Output the [X, Y] coordinate of the center of the cell containing the given text.  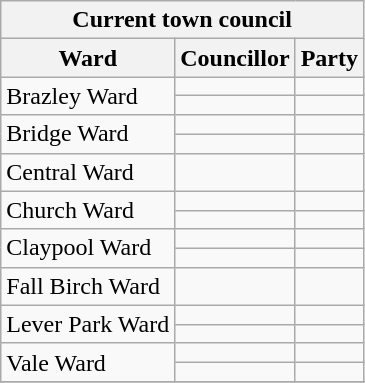
Lever Park Ward [88, 324]
Fall Birch Ward [88, 286]
Party [329, 58]
Current town council [182, 20]
Ward [88, 58]
Vale Ward [88, 362]
Councillor [235, 58]
Bridge Ward [88, 134]
Brazley Ward [88, 96]
Central Ward [88, 172]
Claypool Ward [88, 248]
Church Ward [88, 210]
